Determine the [X, Y] coordinate at the center of the cell enclosing the given text.  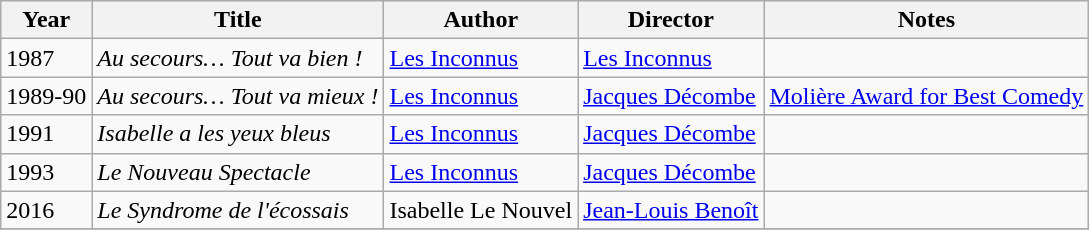
Author [481, 20]
Jean-Louis Benoît [671, 210]
Title [238, 20]
Isabelle Le Nouvel [481, 210]
Year [46, 20]
Au secours… Tout va bien ! [238, 58]
Molière Award for Best Comedy [926, 96]
1987 [46, 58]
2016 [46, 210]
Au secours… Tout va mieux ! [238, 96]
Isabelle a les yeux bleus [238, 134]
Notes [926, 20]
1989-90 [46, 96]
1991 [46, 134]
1993 [46, 172]
Director [671, 20]
Le Syndrome de l'écossais [238, 210]
Le Nouveau Spectacle [238, 172]
